Find where the given text appears and provide that cell's center as (X, Y) coordinate. 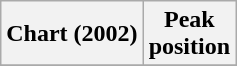
Peakposition (189, 34)
Chart (2002) (72, 34)
